Provide the (X, Y) coordinate of the cell's center where the given text is located.  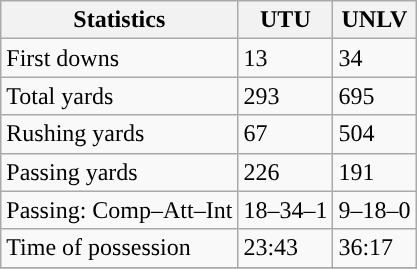
67 (286, 134)
Passing: Comp–Att–Int (120, 210)
UNLV (374, 20)
Passing yards (120, 172)
293 (286, 96)
Rushing yards (120, 134)
18–34–1 (286, 210)
UTU (286, 20)
Total yards (120, 96)
36:17 (374, 248)
191 (374, 172)
9–18–0 (374, 210)
13 (286, 58)
226 (286, 172)
Time of possession (120, 248)
504 (374, 134)
First downs (120, 58)
695 (374, 96)
34 (374, 58)
Statistics (120, 20)
23:43 (286, 248)
